Detect which cell encompasses the target text, then output its [X, Y] center coordinate. 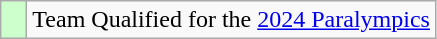
Team Qualified for the 2024 Paralympics [232, 20]
